Output the (x, y) coordinate of the center of the cell containing the given text.  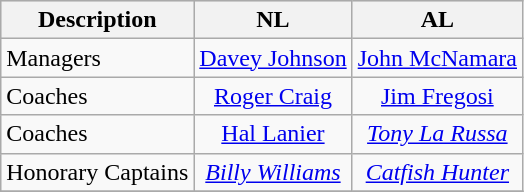
Roger Craig (273, 96)
Jim Fregosi (437, 96)
NL (273, 20)
AL (437, 20)
Hal Lanier (273, 134)
Honorary Captains (98, 172)
Davey Johnson (273, 58)
John McNamara (437, 58)
Catfish Hunter (437, 172)
Description (98, 20)
Managers (98, 58)
Billy Williams (273, 172)
Tony La Russa (437, 134)
